Detect which cell encompasses the target text, then output its [x, y] center coordinate. 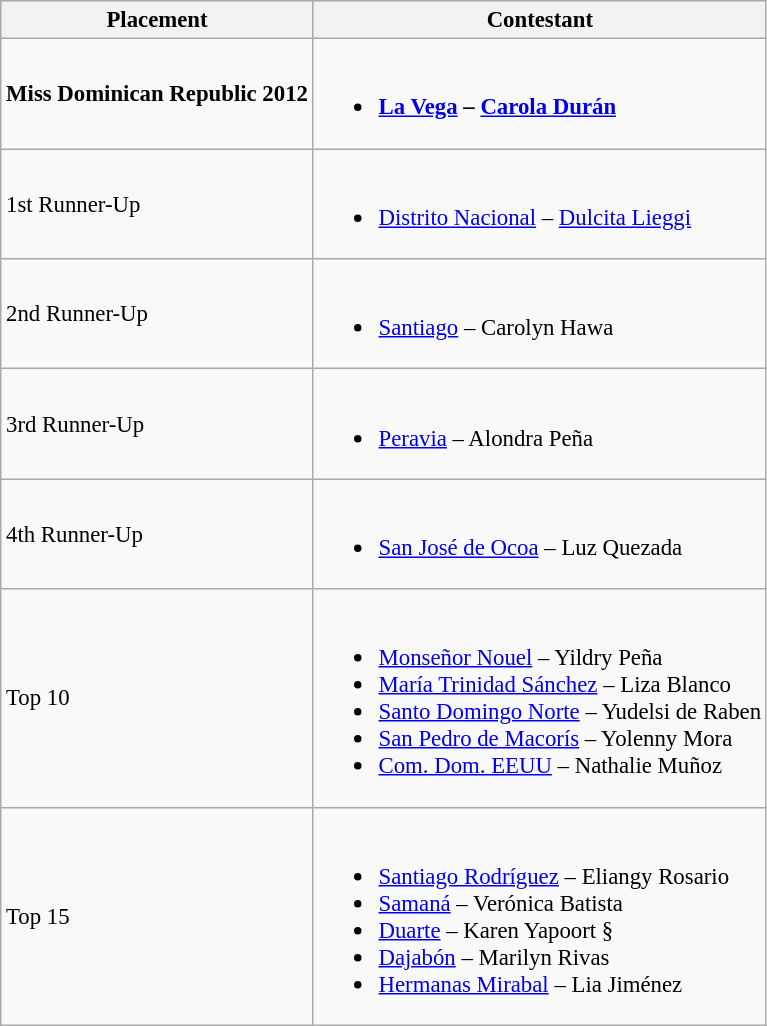
Santiago – Carolyn Hawa [540, 314]
Santiago Rodríguez – Eliangy RosarioSamaná – Verónica BatistaDuarte – Karen Yapoort §Dajabón – Marilyn RivasHermanas Mirabal – Lia Jiménez [540, 916]
San José de Ocoa – Luz Quezada [540, 534]
La Vega – Carola Durán [540, 94]
Top 10 [157, 698]
Distrito Nacional – Dulcita Lieggi [540, 204]
Miss Dominican Republic 2012 [157, 94]
1st Runner-Up [157, 204]
Placement [157, 20]
Contestant [540, 20]
2nd Runner-Up [157, 314]
3rd Runner-Up [157, 424]
4th Runner-Up [157, 534]
Peravia – Alondra Peña [540, 424]
Top 15 [157, 916]
